Capture the cell that displays the provided text and extract its (X, Y) central coordinate. 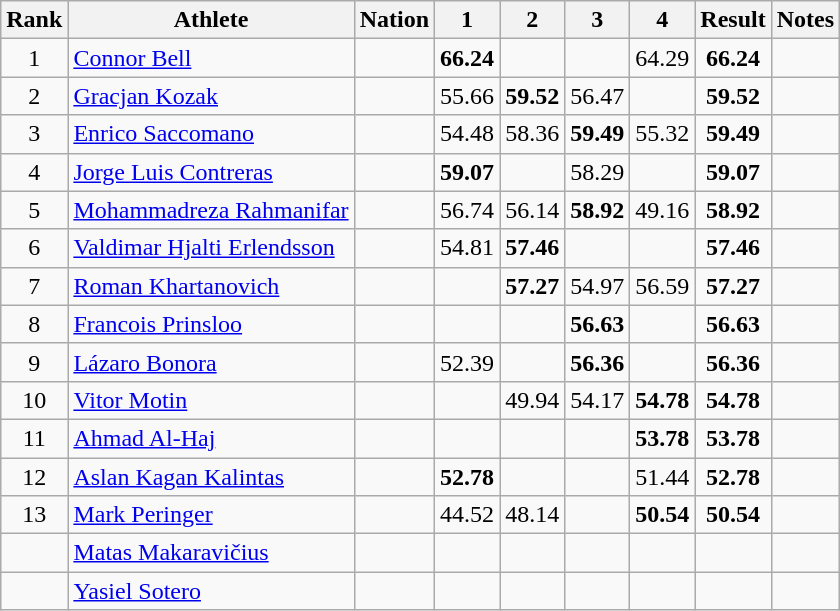
Athlete (211, 20)
Rank (34, 20)
Connor Bell (211, 58)
9 (34, 362)
Vitor Motin (211, 400)
Ahmad Al-Haj (211, 438)
7 (34, 286)
54.81 (468, 248)
6 (34, 248)
Matas Makaravičius (211, 553)
Roman Khartanovich (211, 286)
64.29 (662, 58)
52.39 (468, 362)
49.16 (662, 210)
11 (34, 438)
13 (34, 515)
Result (733, 20)
Yasiel Sotero (211, 591)
44.52 (468, 515)
5 (34, 210)
56.14 (532, 210)
Nation (394, 20)
Enrico Saccomano (211, 134)
Mohammadreza Rahmanifar (211, 210)
54.97 (598, 286)
10 (34, 400)
56.59 (662, 286)
55.32 (662, 134)
55.66 (468, 96)
49.94 (532, 400)
Gracjan Kozak (211, 96)
48.14 (532, 515)
Notes (805, 20)
Mark Peringer (211, 515)
Jorge Luis Contreras (211, 172)
58.29 (598, 172)
Lázaro Bonora (211, 362)
51.44 (662, 477)
12 (34, 477)
54.48 (468, 134)
58.36 (532, 134)
Aslan Kagan Kalintas (211, 477)
56.47 (598, 96)
56.74 (468, 210)
Valdimar Hjalti Erlendsson (211, 248)
54.17 (598, 400)
8 (34, 324)
Francois Prinsloo (211, 324)
